Determine the (x, y) coordinate at the center of the cell enclosing the given text.  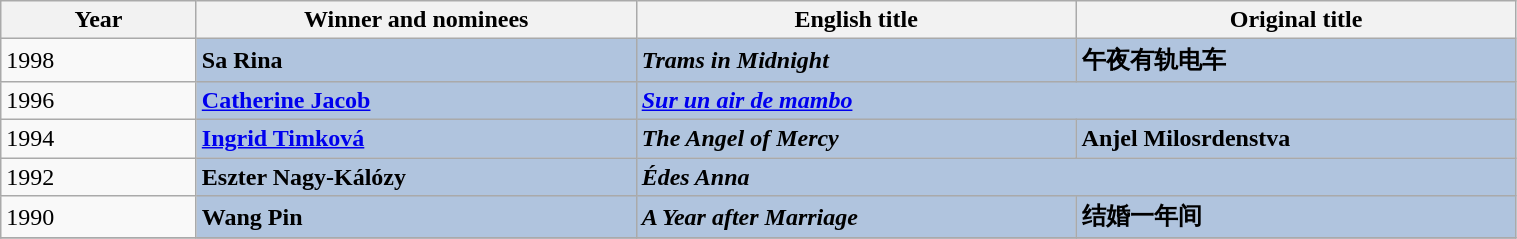
Winner and nominees (416, 20)
Wang Pin (416, 218)
1996 (99, 100)
Year (99, 20)
1990 (99, 218)
1994 (99, 138)
结婚一年间 (1296, 218)
1992 (99, 177)
A Year after Marriage (856, 218)
English title (856, 20)
午夜有轨电车 (1296, 60)
Eszter Nagy-Kálózy (416, 177)
Anjel Milosrdenstva (1296, 138)
Sur un air de mambo (1076, 100)
Original title (1296, 20)
Trams in Midnight (856, 60)
The Angel of Mercy (856, 138)
Édes Anna (1076, 177)
1998 (99, 60)
Sa Rina (416, 60)
Catherine Jacob (416, 100)
Ingrid Timková (416, 138)
